Find where the given text appears and provide that cell's center as [X, Y] coordinate. 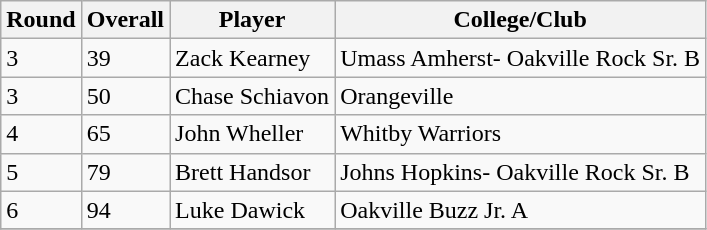
Umass Amherst- Oakville Rock Sr. B [520, 58]
John Wheller [252, 134]
Chase Schiavon [252, 96]
39 [125, 58]
College/Club [520, 20]
Brett Handsor [252, 172]
Player [252, 20]
6 [41, 210]
Zack Kearney [252, 58]
94 [125, 210]
5 [41, 172]
Oakville Buzz Jr. A [520, 210]
50 [125, 96]
4 [41, 134]
Johns Hopkins- Oakville Rock Sr. B [520, 172]
Round [41, 20]
Orangeville [520, 96]
Whitby Warriors [520, 134]
Luke Dawick [252, 210]
65 [125, 134]
79 [125, 172]
Overall [125, 20]
